Find where the given text appears and provide that cell's center as [X, Y] coordinate. 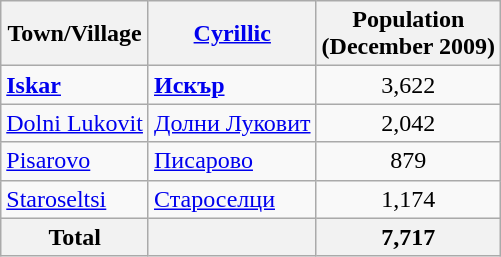
Total [75, 237]
1,174 [408, 199]
Dolni Lukovit [75, 123]
Town/Village [75, 34]
Искър [232, 85]
Iskar [75, 85]
Staroseltsi [75, 199]
Population(December 2009) [408, 34]
Староселци [232, 199]
Cyrillic [232, 34]
2,042 [408, 123]
879 [408, 161]
Долни Луковит [232, 123]
Писарово [232, 161]
7,717 [408, 237]
Pisarovo [75, 161]
3,622 [408, 85]
